From the cell containing the given text, extract its center point as (x, y) coordinate. 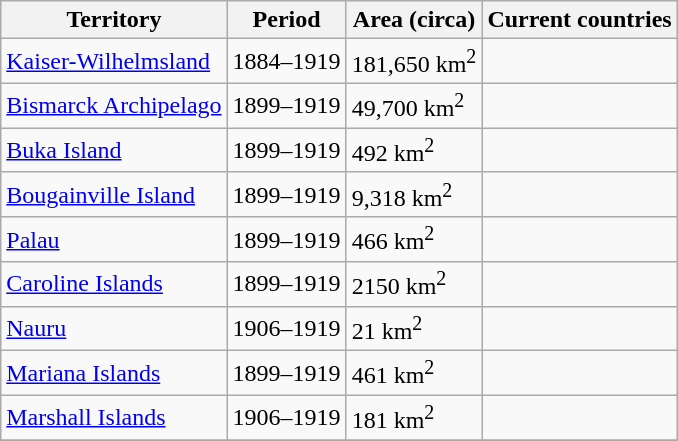
492 km2 (414, 150)
Area (circa) (414, 20)
466 km2 (414, 240)
1884–1919 (286, 62)
49,700 km2 (414, 106)
Mariana Islands (114, 374)
Marshall Islands (114, 418)
21 km2 (414, 328)
Period (286, 20)
Territory (114, 20)
461 km2 (414, 374)
181 km2 (414, 418)
Kaiser-Wilhelmsland (114, 62)
Bismarck Archipelago (114, 106)
Buka Island (114, 150)
181,650 km2 (414, 62)
Current countries (580, 20)
9,318 km2 (414, 194)
Nauru (114, 328)
Bougainville Island (114, 194)
2150 km2 (414, 284)
Palau (114, 240)
Caroline Islands (114, 284)
